Return the (x, y) coordinate for the center point of the cell that contains the specified text.  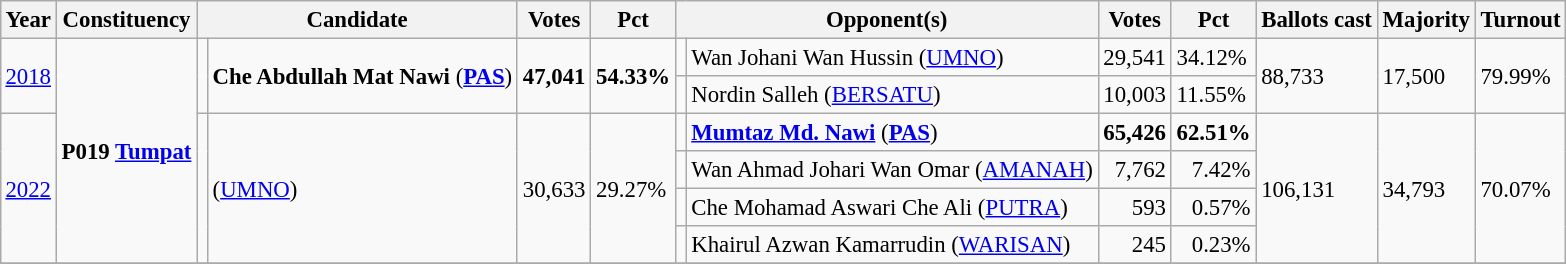
Ballots cast (1316, 20)
Wan Ahmad Johari Wan Omar (AMANAH) (892, 170)
2022 (28, 189)
17,500 (1426, 76)
47,041 (554, 76)
34,793 (1426, 189)
62.51% (1214, 133)
106,131 (1316, 189)
Che Mohamad Aswari Che Ali (PUTRA) (892, 208)
30,633 (554, 189)
65,426 (1134, 133)
Constituency (126, 20)
88,733 (1316, 76)
54.33% (634, 76)
79.99% (1520, 76)
Nordin Salleh (BERSATU) (892, 95)
0.23% (1214, 245)
Turnout (1520, 20)
Mumtaz Md. Nawi (PAS) (892, 133)
70.07% (1520, 189)
(UMNO) (362, 189)
Khairul Azwan Kamarrudin (WARISAN) (892, 245)
29.27% (634, 189)
Opponent(s) (886, 20)
Che Abdullah Mat Nawi (PAS) (362, 76)
11.55% (1214, 95)
2018 (28, 76)
7.42% (1214, 170)
29,541 (1134, 57)
Candidate (358, 20)
0.57% (1214, 208)
Wan Johani Wan Hussin (UMNO) (892, 57)
P019 Tumpat (126, 151)
34.12% (1214, 57)
Majority (1426, 20)
7,762 (1134, 170)
Year (28, 20)
245 (1134, 245)
10,003 (1134, 95)
593 (1134, 208)
